Determine the (x, y) coordinate at the center of the cell enclosing the given text.  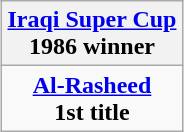
Iraqi Super Cup1986 winner (92, 34)
Al-Rasheed1st title (92, 98)
